Return the [X, Y] coordinate for the center point of the cell that contains the specified text.  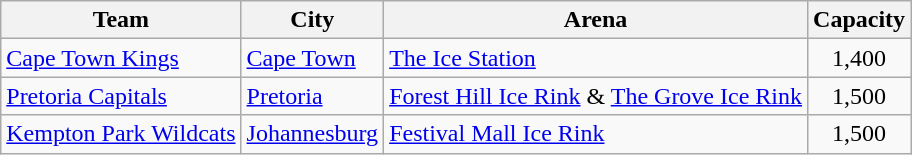
Cape Town Kings [121, 58]
Kempton Park Wildcats [121, 134]
City [312, 20]
Capacity [860, 20]
Arena [596, 20]
1,400 [860, 58]
Team [121, 20]
Pretoria Capitals [121, 96]
Pretoria [312, 96]
Festival Mall Ice Rink [596, 134]
The Ice Station [596, 58]
Johannesburg [312, 134]
Forest Hill Ice Rink & The Grove Ice Rink [596, 96]
Cape Town [312, 58]
